For the text-containing cell, return its midpoint in [X, Y] coordinate format. 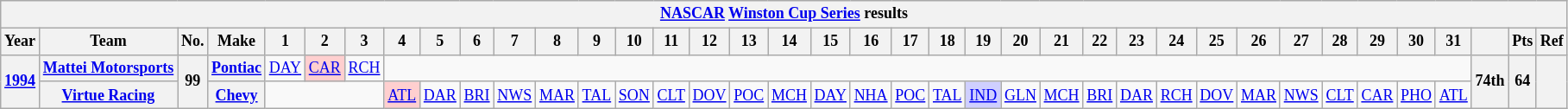
PHO [1417, 95]
1994 [21, 81]
Ref [1552, 42]
21 [1061, 42]
23 [1137, 42]
28 [1339, 42]
3 [364, 42]
NASCAR Winston Cup Series results [784, 14]
Chevy [236, 95]
No. [193, 42]
64 [1522, 81]
NHA [871, 95]
14 [790, 42]
9 [596, 42]
5 [440, 42]
27 [1301, 42]
IND [984, 95]
20 [1021, 42]
30 [1417, 42]
2 [324, 42]
12 [709, 42]
6 [476, 42]
Pontiac [236, 67]
Team [108, 42]
Mattei Motorsports [108, 67]
GLN [1021, 95]
22 [1099, 42]
4 [402, 42]
99 [193, 81]
Virtue Racing [108, 95]
Year [21, 42]
1 [285, 42]
16 [871, 42]
29 [1377, 42]
10 [633, 42]
18 [948, 42]
13 [749, 42]
Pts [1522, 42]
Make [236, 42]
26 [1259, 42]
19 [984, 42]
31 [1453, 42]
8 [557, 42]
15 [830, 42]
25 [1217, 42]
17 [910, 42]
SON [633, 95]
24 [1176, 42]
74th [1489, 81]
7 [514, 42]
11 [671, 42]
